For the text-containing cell, return its midpoint in (X, Y) coordinate format. 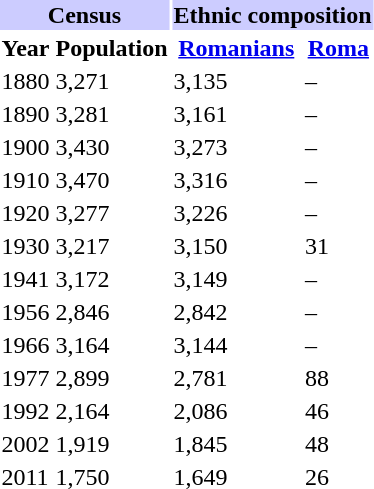
3,164 (112, 345)
1910 (26, 180)
88 (338, 378)
3,281 (112, 114)
3,135 (236, 81)
1956 (26, 312)
31 (338, 246)
1992 (26, 411)
3,172 (112, 279)
1977 (26, 378)
3,316 (236, 180)
2,899 (112, 378)
1941 (26, 279)
46 (338, 411)
3,470 (112, 180)
2,781 (236, 378)
Roma (338, 48)
1,919 (112, 444)
3,150 (236, 246)
Population (112, 48)
1890 (26, 114)
2002 (26, 444)
3,271 (112, 81)
2,842 (236, 312)
48 (338, 444)
Census (84, 15)
1930 (26, 246)
3,161 (236, 114)
Ethnic composition (272, 15)
1966 (26, 345)
3,144 (236, 345)
1920 (26, 213)
2,846 (112, 312)
3,430 (112, 147)
3,217 (112, 246)
3,226 (236, 213)
1880 (26, 81)
1,845 (236, 444)
Year (26, 48)
Romanians (236, 48)
2,086 (236, 411)
3,149 (236, 279)
2,164 (112, 411)
3,277 (112, 213)
3,273 (236, 147)
1900 (26, 147)
